Identify which cell holds the provided text, then report its [x, y] central coordinate. 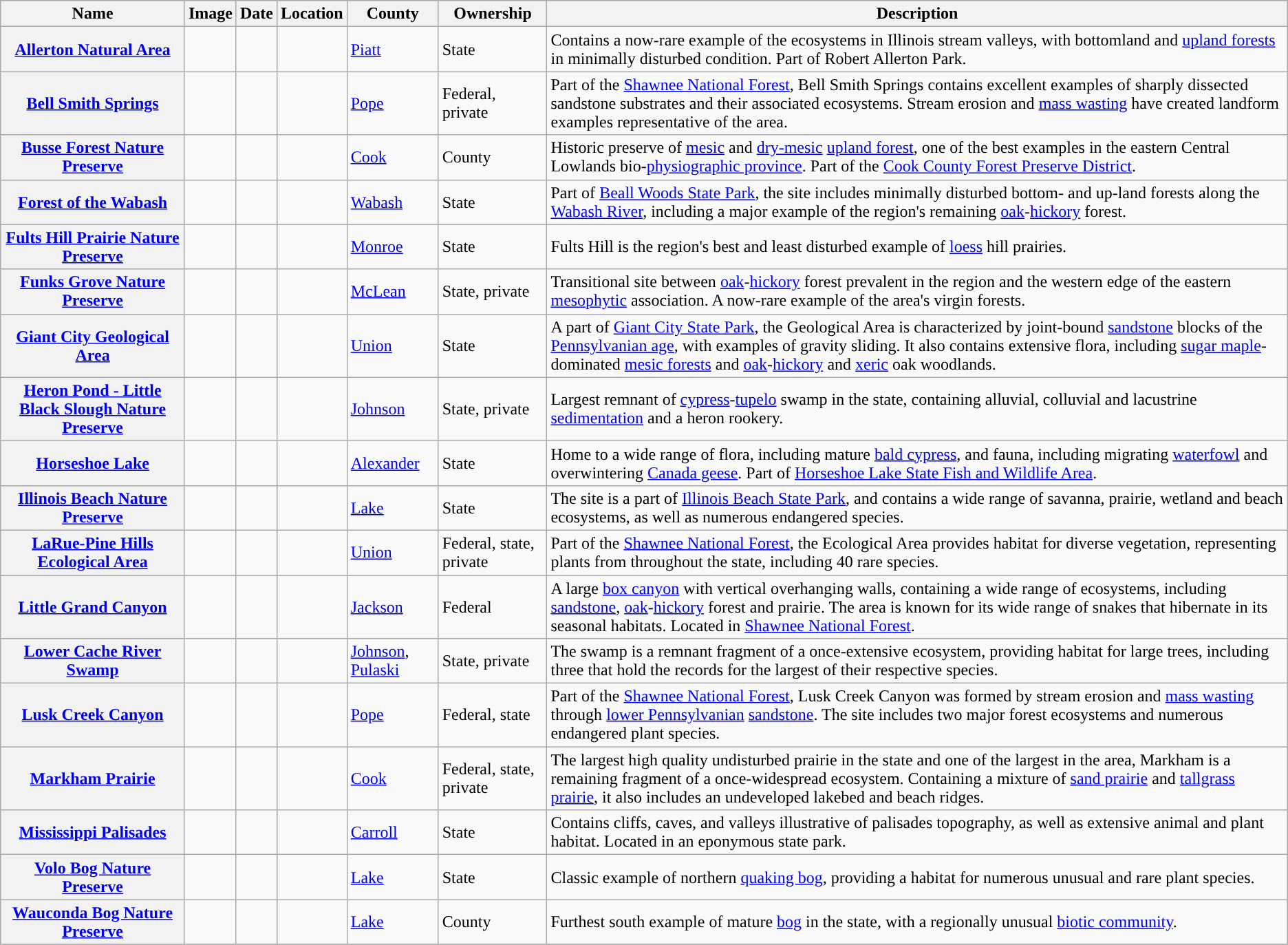
Mississippi Palisades [93, 833]
McLean [392, 292]
Date [256, 14]
Johnson [392, 409]
Jackson [392, 607]
Federal, state [493, 715]
Description [917, 14]
Name [93, 14]
Fults Hill Prairie Nature Preserve [93, 246]
Fults Hill is the region's best and least disturbed example of loess hill prairies. [917, 246]
Piatt [392, 50]
Funks Grove Nature Preserve [93, 292]
Giant City Geological Area [93, 346]
Forest of the Wabash [93, 202]
Federal, private [493, 103]
Federal [493, 607]
Lower Cache River Swamp [93, 661]
Image [211, 14]
LaRue-Pine Hills Ecological Area [93, 552]
Location [312, 14]
Lusk Creek Canyon [93, 715]
Alexander [392, 463]
Illinois Beach Nature Preserve [93, 508]
Little Grand Canyon [93, 607]
Wabash [392, 202]
Markham Prairie [93, 778]
Heron Pond - Little Black Slough Nature Preserve [93, 409]
Carroll [392, 833]
Volo Bog Nature Preserve [93, 877]
Bell Smith Springs [93, 103]
Wauconda Bog Nature Preserve [93, 922]
Monroe [392, 246]
Horseshoe Lake [93, 463]
Classic example of northern quaking bog, providing a habitat for numerous unusual and rare plant species. [917, 877]
Ownership [493, 14]
Furthest south example of mature bog in the state, with a regionally unusual biotic community. [917, 922]
Johnson, Pulaski [392, 661]
Busse Forest Nature Preserve [93, 157]
Largest remnant of cypress-tupelo swamp in the state, containing alluvial, colluvial and lacustrine sedimentation and a heron rookery. [917, 409]
Allerton Natural Area [93, 50]
